Search for the cell housing the specified text and yield its (x, y) center coordinate. 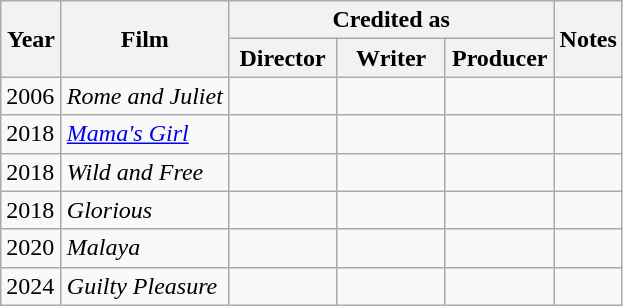
2020 (32, 248)
Glorious (144, 210)
Writer (392, 58)
Malaya (144, 248)
Director (282, 58)
Mama's Girl (144, 134)
Wild and Free (144, 172)
Rome and Juliet (144, 96)
Film (144, 39)
Notes (588, 39)
2024 (32, 286)
Credited as (391, 20)
Year (32, 39)
2006 (32, 96)
Guilty Pleasure (144, 286)
Producer (500, 58)
